Identify which cell holds the provided text, then report its (X, Y) central coordinate. 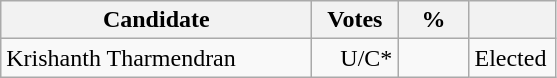
U/C* (355, 58)
Candidate (156, 20)
Krishanth Tharmendran (156, 58)
% (434, 20)
Votes (355, 20)
Elected (512, 58)
